Capture the cell that displays the provided text and extract its [x, y] central coordinate. 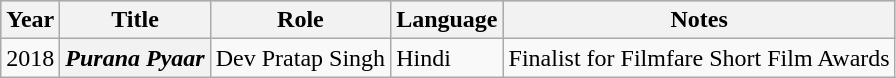
Role [300, 20]
2018 [30, 58]
Dev Pratap Singh [300, 58]
Language [447, 20]
Title [135, 20]
Finalist for Filmfare Short Film Awards [699, 58]
Year [30, 20]
Purana Pyaar [135, 58]
Hindi [447, 58]
Notes [699, 20]
